Determine the (x, y) coordinate at the center of the cell enclosing the given text.  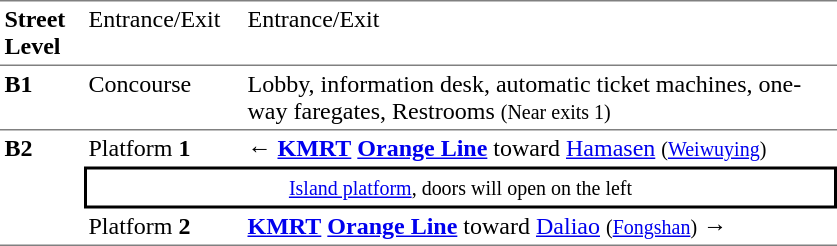
Platform 2 (164, 227)
Lobby, information desk, automatic ticket machines, one-way faregates, Restrooms (Near exits 1) (540, 98)
Island platform, doors will open on the left (460, 187)
Concourse (164, 98)
KMRT Orange Line toward Daliao (Fongshan) → (540, 227)
B1 (42, 98)
Street Level (42, 33)
B2 (42, 188)
Platform 1 (164, 148)
← KMRT Orange Line toward Hamasen (Weiwuying) (540, 148)
